Scan for the cell matching the given text and deliver its (X, Y) coordinate at center. 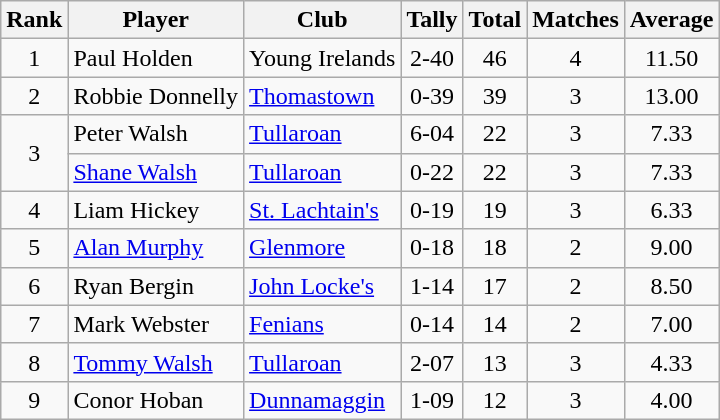
1-09 (432, 400)
0-18 (432, 248)
St. Lachtain's (322, 210)
Matches (576, 20)
12 (495, 400)
Total (495, 20)
6.33 (672, 210)
5 (34, 248)
39 (495, 96)
6 (34, 286)
2-07 (432, 362)
Shane Walsh (156, 172)
Conor Hoban (156, 400)
9.00 (672, 248)
Average (672, 20)
7.00 (672, 324)
17 (495, 286)
0-14 (432, 324)
6-04 (432, 134)
Peter Walsh (156, 134)
John Locke's (322, 286)
8.50 (672, 286)
18 (495, 248)
2-40 (432, 58)
Young Irelands (322, 58)
Fenians (322, 324)
0-39 (432, 96)
14 (495, 324)
13 (495, 362)
Paul Holden (156, 58)
4.00 (672, 400)
8 (34, 362)
19 (495, 210)
Dunnamaggin (322, 400)
Rank (34, 20)
13.00 (672, 96)
1 (34, 58)
Ryan Bergin (156, 286)
46 (495, 58)
Mark Webster (156, 324)
Club (322, 20)
Tally (432, 20)
7 (34, 324)
0-22 (432, 172)
0-19 (432, 210)
Liam Hickey (156, 210)
Tommy Walsh (156, 362)
11.50 (672, 58)
Thomastown (322, 96)
Robbie Donnelly (156, 96)
4.33 (672, 362)
Glenmore (322, 248)
1-14 (432, 286)
Player (156, 20)
Alan Murphy (156, 248)
9 (34, 400)
